Identify which cell holds the provided text, then report its [x, y] central coordinate. 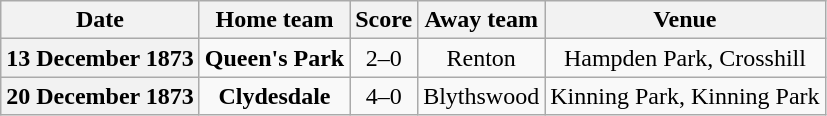
Venue [685, 20]
Date [100, 20]
Away team [482, 20]
Renton [482, 58]
20 December 1873 [100, 96]
2–0 [384, 58]
Score [384, 20]
Clydesdale [274, 96]
Kinning Park, Kinning Park [685, 96]
Blythswood [482, 96]
Home team [274, 20]
4–0 [384, 96]
13 December 1873 [100, 58]
Queen's Park [274, 58]
Hampden Park, Crosshill [685, 58]
